Pinpoint the cell where the given text exists, returning its (X, Y) midpoint coordinate. 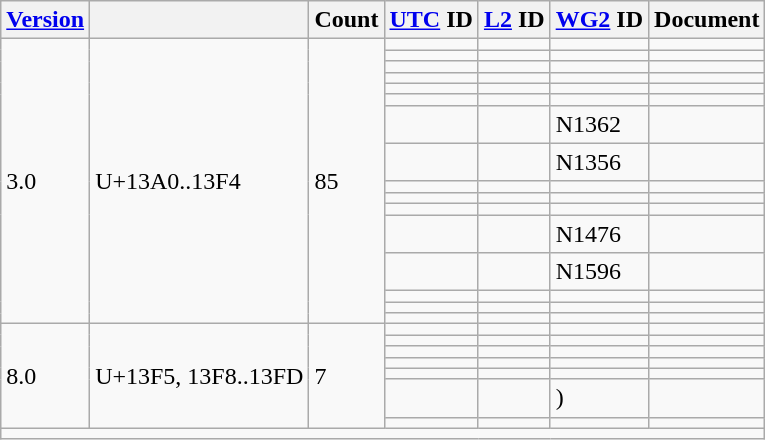
3.0 (46, 182)
) (599, 398)
U+13A0..13F4 (200, 182)
Version (46, 20)
85 (346, 182)
U+13F5, 13F8..13FD (200, 376)
Count (346, 20)
7 (346, 376)
N1596 (599, 272)
L2 ID (514, 20)
8.0 (46, 376)
N1356 (599, 162)
WG2 ID (599, 20)
N1362 (599, 124)
UTC ID (431, 20)
Document (707, 20)
N1476 (599, 233)
